Return (X, Y) of the center of cell containing provided text 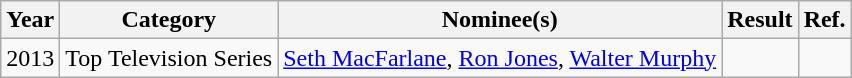
2013 (30, 58)
Category (169, 20)
Top Television Series (169, 58)
Ref. (824, 20)
Nominee(s) (500, 20)
Year (30, 20)
Seth MacFarlane, Ron Jones, Walter Murphy (500, 58)
Result (760, 20)
